Provide the (X, Y) coordinate of the cell's center where the given text is located.  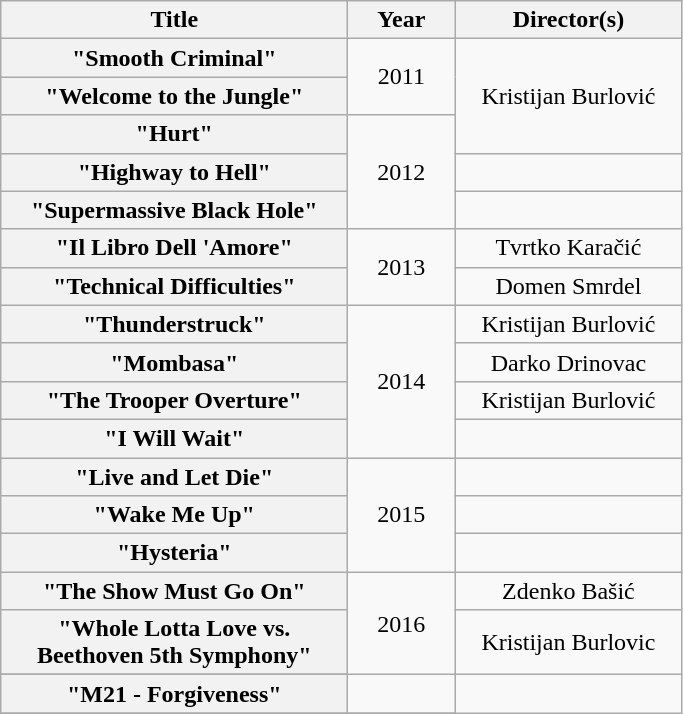
"Live and Let Die" (174, 477)
2013 (402, 267)
2011 (402, 77)
"Mombasa" (174, 362)
Domen Smrdel (568, 286)
"Welcome to the Jungle" (174, 96)
Zdenko Bašić (568, 591)
2012 (402, 172)
"Hysteria" (174, 553)
Darko Drinovac (568, 362)
"The Trooper Overture" (174, 400)
2014 (402, 381)
"Il Libro Dell 'Amore" (174, 248)
"Wake Me Up" (174, 515)
2015 (402, 515)
Director(s) (568, 20)
Year (402, 20)
"M21 - Forgiveness" (174, 694)
Tvrtko Karačić (568, 248)
Kristijan Burlovic (568, 642)
2016 (402, 624)
"Highway to Hell" (174, 172)
"Smooth Criminal" (174, 58)
"Hurt" (174, 134)
"Technical Difficulties" (174, 286)
"Thunderstruck" (174, 324)
"I Will Wait" (174, 438)
"Supermassive Black Hole" (174, 210)
"The Show Must Go On" (174, 591)
"Whole Lotta Love vs. Beethoven 5th Symphony" (174, 642)
Title (174, 20)
